From the cell containing the given text, extract its center point as (x, y) coordinate. 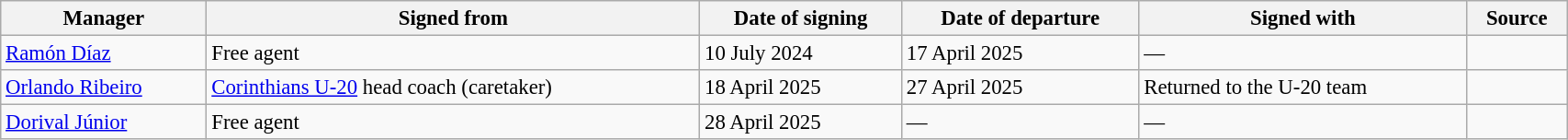
17 April 2025 (1021, 53)
27 April 2025 (1021, 87)
Returned to the U-20 team (1303, 87)
Corinthians U-20 head coach (caretaker) (454, 87)
Date of signing (801, 18)
10 July 2024 (801, 53)
Date of departure (1021, 18)
Signed with (1303, 18)
Orlando Ribeiro (104, 87)
Source (1517, 18)
Dorival Júnior (104, 122)
28 April 2025 (801, 122)
Signed from (454, 18)
Manager (104, 18)
18 April 2025 (801, 87)
Ramón Díaz (104, 53)
